Extract the (x, y) coordinate from the center of the cell holding the provided text.  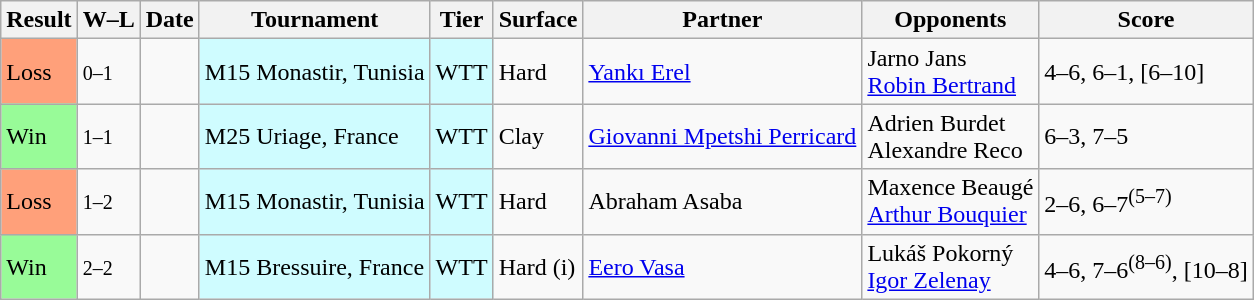
Maxence Beaugé Arthur Bouquier (950, 202)
Adrien Burdet Alexandre Reco (950, 136)
M25 Uriage, France (314, 136)
Lukáš Pokorný Igor Zelenay (950, 266)
4–6, 7–6(8–6), [10–8] (1146, 266)
Opponents (950, 20)
Yankı Erel (722, 72)
M15 Bressuire, France (314, 266)
Giovanni Mpetshi Perricard (722, 136)
W–L (108, 20)
4–6, 6–1, [6–10] (1146, 72)
6–3, 7–5 (1146, 136)
Jarno Jans Robin Bertrand (950, 72)
Tier (462, 20)
2–6, 6–7(5–7) (1146, 202)
Result (39, 20)
Surface (538, 20)
Eero Vasa (722, 266)
Date (170, 20)
Abraham Asaba (722, 202)
1–1 (108, 136)
0–1 (108, 72)
Partner (722, 20)
Hard (i) (538, 266)
Score (1146, 20)
1–2 (108, 202)
2–2 (108, 266)
Tournament (314, 20)
Clay (538, 136)
